Pinpoint the cell where the given text exists, returning its [x, y] midpoint coordinate. 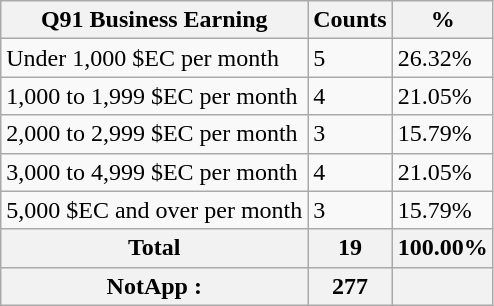
5 [350, 58]
NotApp : [154, 286]
Total [154, 248]
100.00% [442, 248]
Q91 Business Earning [154, 20]
Under 1,000 $EC per month [154, 58]
3,000 to 4,999 $EC per month [154, 172]
19 [350, 248]
1,000 to 1,999 $EC per month [154, 96]
Counts [350, 20]
277 [350, 286]
26.32% [442, 58]
% [442, 20]
2,000 to 2,999 $EC per month [154, 134]
5,000 $EC and over per month [154, 210]
